Capture the cell that displays the provided text and extract its [x, y] central coordinate. 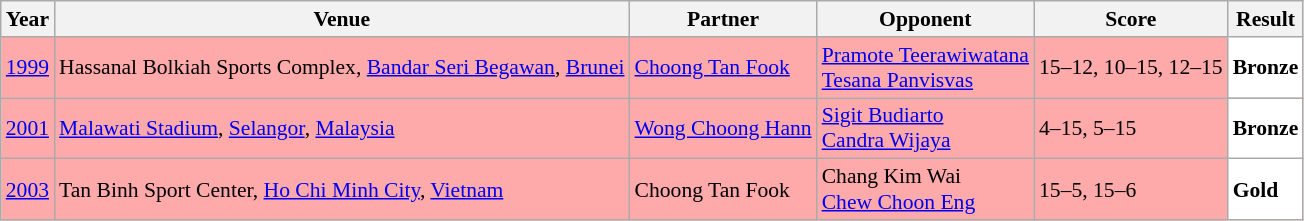
Tan Binh Sport Center, Ho Chi Minh City, Vietnam [342, 190]
Malawati Stadium, Selangor, Malaysia [342, 128]
Sigit Budiarto Candra Wijaya [926, 128]
Opponent [926, 19]
4–15, 5–15 [1131, 128]
15–5, 15–6 [1131, 190]
Partner [724, 19]
Gold [1266, 190]
Score [1131, 19]
Hassanal Bolkiah Sports Complex, Bandar Seri Begawan, Brunei [342, 68]
Venue [342, 19]
Year [28, 19]
15–12, 10–15, 12–15 [1131, 68]
1999 [28, 68]
Wong Choong Hann [724, 128]
2003 [28, 190]
Result [1266, 19]
Chang Kim Wai Chew Choon Eng [926, 190]
2001 [28, 128]
Pramote Teerawiwatana Tesana Panvisvas [926, 68]
